Return the (x, y) coordinate for the center point of the cell that contains the specified text.  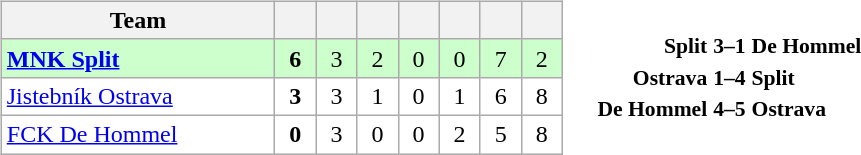
4–5 (730, 109)
7 (500, 58)
5 (500, 134)
Team (138, 20)
3–1 (730, 46)
1–4 (730, 77)
MNK Split (138, 58)
FCK De Hommel (138, 134)
Ostrava (652, 77)
De Hommel (652, 109)
Jistebník Ostrava (138, 96)
Split (652, 46)
